For the text-containing cell, return its midpoint in (x, y) coordinate format. 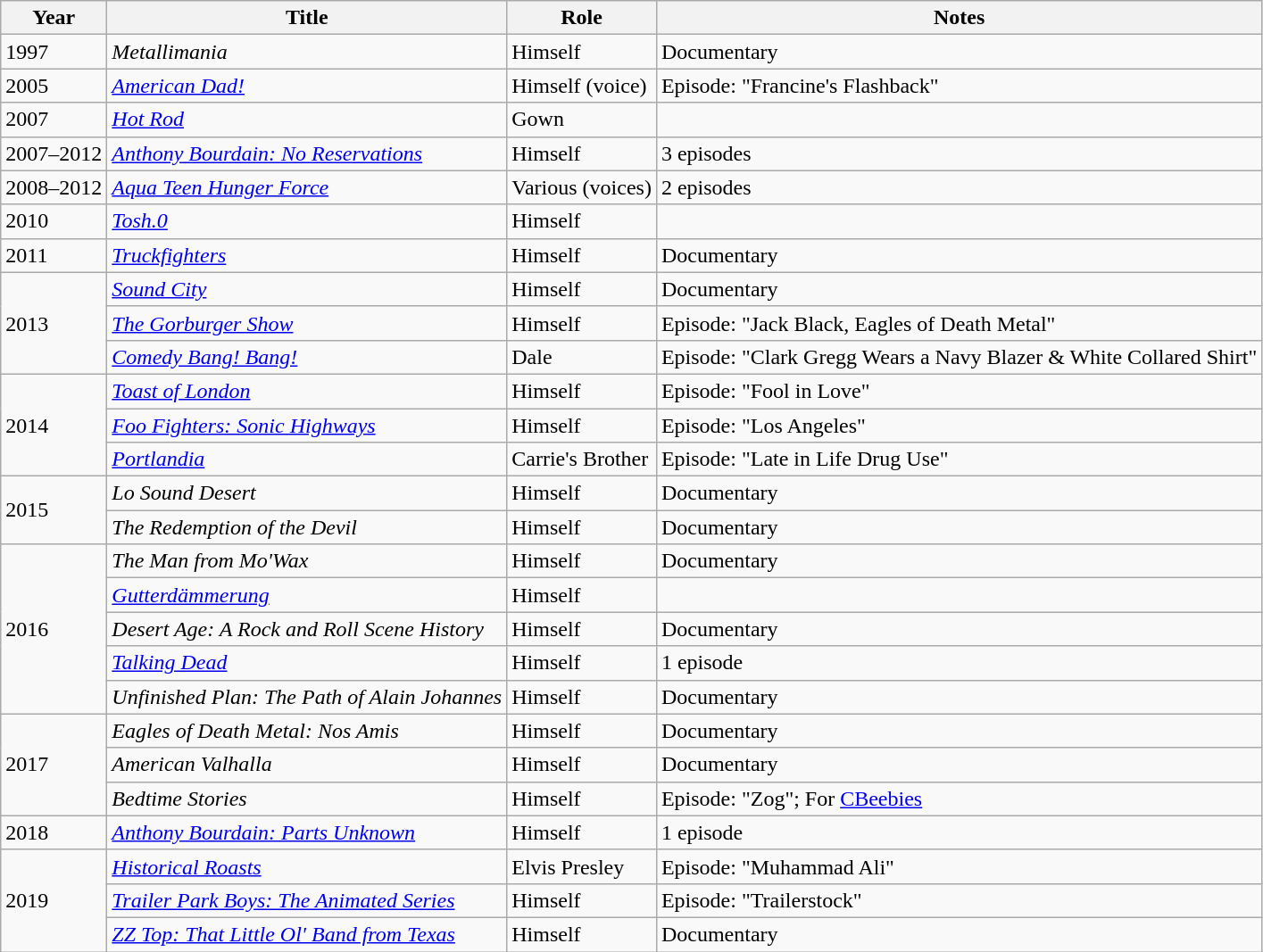
2016 (54, 629)
Talking Dead (307, 663)
Lo Sound Desert (307, 493)
Various (voices) (582, 187)
2015 (54, 510)
2017 (54, 765)
2018 (54, 832)
Metallimania (307, 52)
2 episodes (959, 187)
American Dad! (307, 86)
2010 (54, 221)
Sound City (307, 289)
Episode: "Fool in Love" (959, 391)
Gown (582, 120)
Role (582, 18)
Episode: "Clark Gregg Wears a Navy Blazer & White Collared Shirt" (959, 357)
Unfinished Plan: The Path of Alain Johannes (307, 697)
Toast of London (307, 391)
Episode: "Late in Life Drug Use" (959, 459)
Anthony Bourdain: No Reservations (307, 153)
Episode: "Zog"; For CBeebies (959, 799)
Desert Age: A Rock and Roll Scene History (307, 629)
Hot Rod (307, 120)
2011 (54, 255)
Episode: "Trailerstock" (959, 900)
Anthony Bourdain: Parts Unknown (307, 832)
Tosh.0 (307, 221)
Portlandia (307, 459)
Truckfighters (307, 255)
Title (307, 18)
Historical Roasts (307, 866)
2013 (54, 323)
Himself (voice) (582, 86)
Aqua Teen Hunger Force (307, 187)
ZZ Top: That Little Ol' Band from Texas (307, 934)
Episode: "Francine's Flashback" (959, 86)
Episode: "Jack Black, Eagles of Death Metal" (959, 323)
2007 (54, 120)
3 episodes (959, 153)
2019 (54, 900)
2008–2012 (54, 187)
American Valhalla (307, 765)
Year (54, 18)
The Gorburger Show (307, 323)
Comedy Bang! Bang! (307, 357)
Dale (582, 357)
Eagles of Death Metal: Nos Amis (307, 731)
2005 (54, 86)
Episode: "Muhammad Ali" (959, 866)
Episode: "Los Angeles" (959, 426)
The Redemption of the Devil (307, 527)
The Man from Mo'Wax (307, 561)
Bedtime Stories (307, 799)
Gutterdämmerung (307, 595)
Carrie's Brother (582, 459)
2007–2012 (54, 153)
Elvis Presley (582, 866)
Foo Fighters: Sonic Highways (307, 426)
Trailer Park Boys: The Animated Series (307, 900)
2014 (54, 425)
Notes (959, 18)
1997 (54, 52)
